Identify which cell holds the provided text, then report its (x, y) central coordinate. 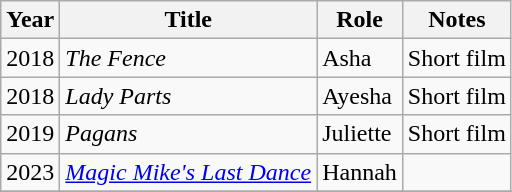
Magic Mike's Last Dance (188, 172)
Notes (456, 20)
Juliette (360, 134)
Lady Parts (188, 96)
Year (30, 20)
Hannah (360, 172)
2019 (30, 134)
2023 (30, 172)
Ayesha (360, 96)
The Fence (188, 58)
Title (188, 20)
Role (360, 20)
Pagans (188, 134)
Asha (360, 58)
